Identify which cell holds the provided text, then report its [x, y] central coordinate. 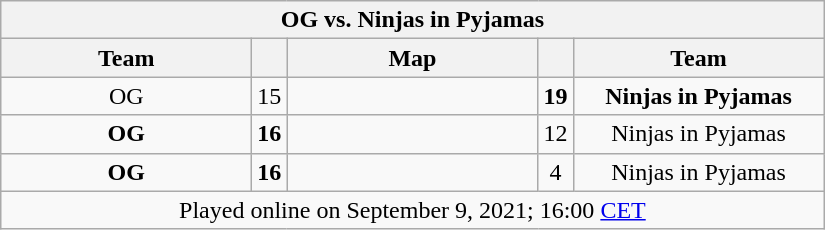
Played online on September 9, 2021; 16:00 CET [412, 210]
19 [556, 96]
4 [556, 172]
15 [270, 96]
12 [556, 134]
OG vs. Ninjas in Pyjamas [412, 20]
Map [412, 58]
